From the cell containing the given text, extract its center point as (x, y) coordinate. 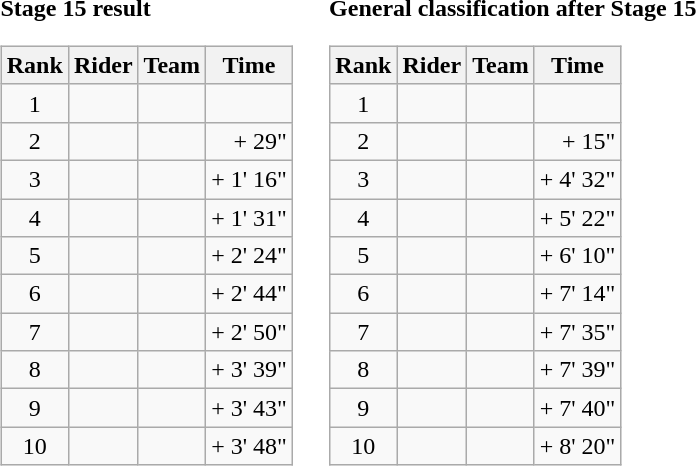
+ 7' 14" (578, 294)
+ 7' 39" (578, 370)
+ 15" (578, 141)
+ 1' 16" (250, 179)
+ 3' 43" (250, 408)
+ 5' 22" (578, 217)
+ 2' 24" (250, 256)
+ 3' 48" (250, 446)
+ 29" (250, 141)
+ 6' 10" (578, 256)
+ 4' 32" (578, 179)
+ 1' 31" (250, 217)
+ 3' 39" (250, 370)
+ 2' 44" (250, 294)
+ 2' 50" (250, 332)
+ 8' 20" (578, 446)
+ 7' 40" (578, 408)
+ 7' 35" (578, 332)
